Locate the cell with the specified text and output its [x, y] center coordinate. 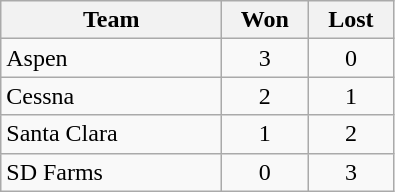
Won [265, 20]
SD Farms [112, 172]
Santa Clara [112, 134]
Cessna [112, 96]
Lost [351, 20]
Team [112, 20]
Aspen [112, 58]
